Search for the cell housing the specified text and yield its (x, y) center coordinate. 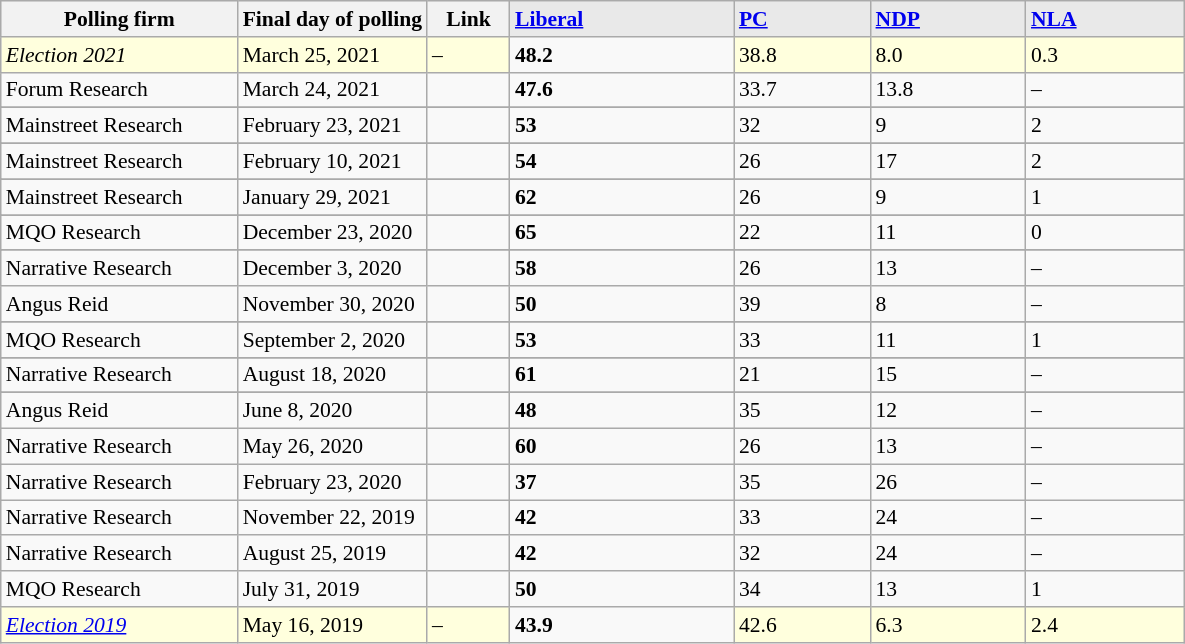
PC (802, 19)
September 2, 2020 (332, 340)
Link (468, 19)
34 (802, 589)
Election 2019 (120, 625)
37 (622, 482)
48.2 (622, 55)
47.6 (622, 90)
May 16, 2019 (332, 625)
March 24, 2021 (332, 90)
60 (622, 447)
58 (622, 269)
22 (802, 233)
Forum Research (120, 90)
Election 2021 (120, 55)
NLA (1106, 19)
November 30, 2020 (332, 304)
NDP (948, 19)
August 18, 2020 (332, 375)
February 23, 2020 (332, 482)
8.0 (948, 55)
62 (622, 197)
Polling firm (120, 19)
2.4 (1106, 625)
May 26, 2020 (332, 447)
March 25, 2021 (332, 55)
August 25, 2019 (332, 554)
12 (948, 411)
0.3 (1106, 55)
61 (622, 375)
February 10, 2021 (332, 162)
0 (1106, 233)
Liberal (622, 19)
54 (622, 162)
43.9 (622, 625)
15 (948, 375)
Final day of polling (332, 19)
38.8 (802, 55)
December 23, 2020 (332, 233)
42.6 (802, 625)
8 (948, 304)
June 8, 2020 (332, 411)
6.3 (948, 625)
39 (802, 304)
January 29, 2021 (332, 197)
July 31, 2019 (332, 589)
February 23, 2021 (332, 126)
21 (802, 375)
48 (622, 411)
November 22, 2019 (332, 518)
65 (622, 233)
17 (948, 162)
December 3, 2020 (332, 269)
13.8 (948, 90)
33.7 (802, 90)
